Extract the (x, y) coordinate from the center of the cell holding the provided text.  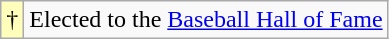
Elected to the Baseball Hall of Fame (206, 20)
† (12, 20)
